Capture the cell that displays the provided text and extract its (X, Y) central coordinate. 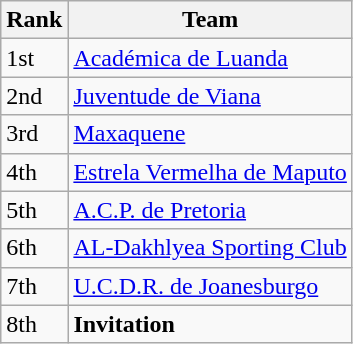
U.C.D.R. de Joanesburgo (210, 286)
3rd (34, 134)
A.C.P. de Pretoria (210, 210)
Académica de Luanda (210, 58)
1st (34, 58)
7th (34, 286)
5th (34, 210)
AL-Dakhlyea Sporting Club (210, 248)
Maxaquene (210, 134)
Team (210, 20)
Invitation (210, 324)
Estrela Vermelha de Maputo (210, 172)
Rank (34, 20)
Juventude de Viana (210, 96)
2nd (34, 96)
6th (34, 248)
8th (34, 324)
4th (34, 172)
